Provide the [X, Y] coordinate of the cell's center where the given text is located.  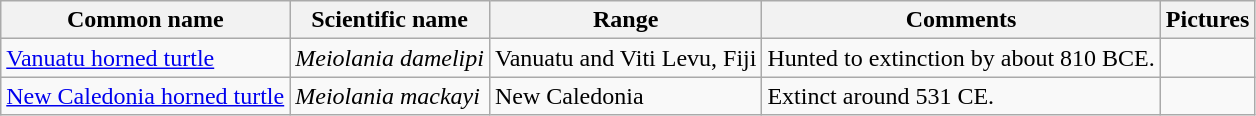
Vanuatu and Viti Levu, Fiji [625, 58]
Vanuatu horned turtle [146, 58]
Meiolania mackayi [390, 96]
Pictures [1208, 20]
New Caledonia [625, 96]
New Caledonia horned turtle [146, 96]
Hunted to extinction by about 810 BCE. [961, 58]
Range [625, 20]
Scientific name [390, 20]
Meiolania damelipi [390, 58]
Extinct around 531 CE. [961, 96]
Common name [146, 20]
Comments [961, 20]
